Output the (X, Y) coordinate of the center of the cell containing the given text.  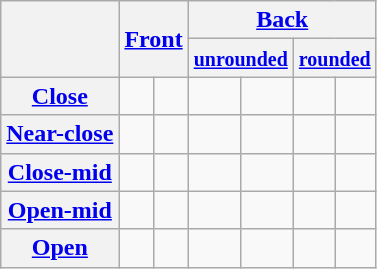
Close (60, 96)
unrounded (240, 58)
Open-mid (60, 210)
Close-mid (60, 172)
rounded (334, 58)
Front (154, 39)
Near-close (60, 134)
Back (282, 20)
Open (60, 248)
